Locate the cell with the specified text and output its (X, Y) center coordinate. 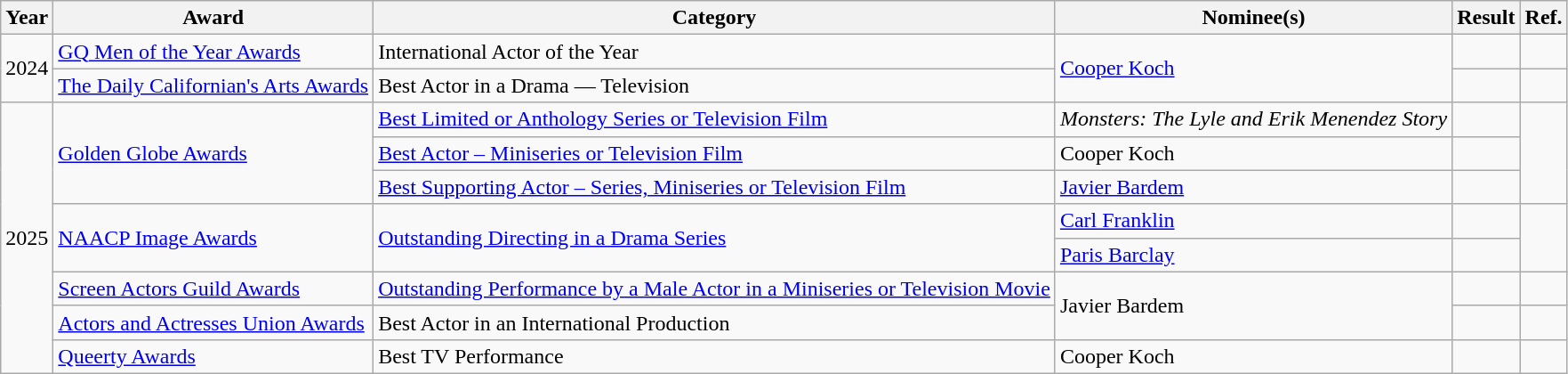
Nominee(s) (1253, 18)
Best Actor in a Drama — Television (715, 85)
Ref. (1544, 18)
2025 (27, 238)
International Actor of the Year (715, 52)
Year (27, 18)
Golden Globe Awards (213, 153)
Monsters: The Lyle and Erik Menendez Story (1253, 119)
2024 (27, 69)
Actors and Actresses Union Awards (213, 322)
Best Actor in an International Production (715, 322)
The Daily Californian's Arts Awards (213, 85)
Category (715, 18)
Carl Franklin (1253, 221)
Result (1486, 18)
GQ Men of the Year Awards (213, 52)
Paris Barclay (1253, 255)
Queerty Awards (213, 356)
NAACP Image Awards (213, 238)
Best Supporting Actor – Series, Miniseries or Television Film (715, 187)
Screen Actors Guild Awards (213, 289)
Outstanding Performance by a Male Actor in a Miniseries or Television Movie (715, 289)
Award (213, 18)
Outstanding Directing in a Drama Series (715, 238)
Best Actor – Miniseries or Television Film (715, 153)
Best Limited or Anthology Series or Television Film (715, 119)
Best TV Performance (715, 356)
